Determine the [x, y] coordinate at the center of the cell enclosing the given text.  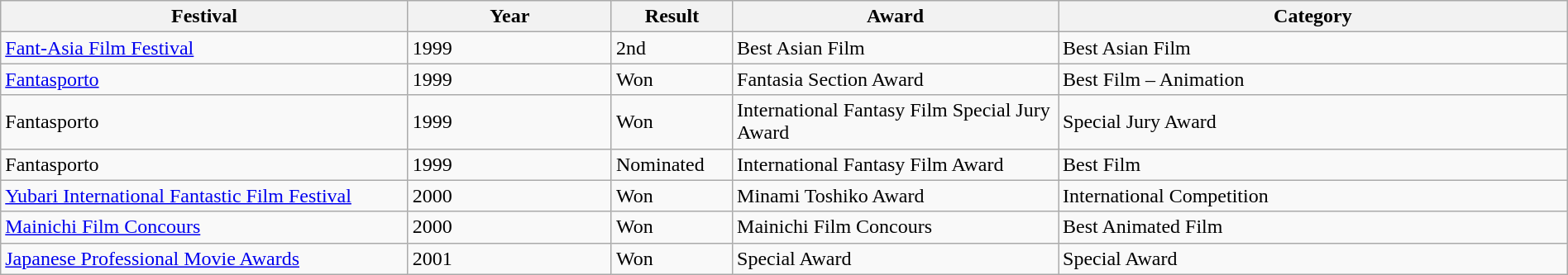
Yubari International Fantastic Film Festival [204, 196]
International Fantasy Film Award [896, 164]
Fantasia Section Award [896, 79]
Best Film [1313, 164]
Category [1313, 17]
Fant-Asia Film Festival [204, 48]
Festival [204, 17]
Award [896, 17]
Minami Toshiko Award [896, 196]
Special Jury Award [1313, 122]
International Competition [1313, 196]
2nd [672, 48]
International Fantasy Film Special Jury Award [896, 122]
Japanese Professional Movie Awards [204, 258]
Best Film – Animation [1313, 79]
Best Animated Film [1313, 227]
2001 [509, 258]
Result [672, 17]
Nominated [672, 164]
Year [509, 17]
